Scan for the cell matching the given text and deliver its (X, Y) coordinate at center. 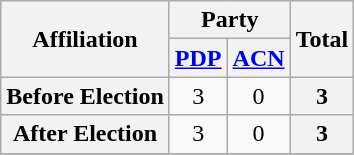
Before Election (86, 96)
Total (322, 39)
After Election (86, 134)
Affiliation (86, 39)
Party (230, 20)
PDP (198, 58)
ACN (258, 58)
